Output the (x, y) coordinate of the center of the cell containing the given text.  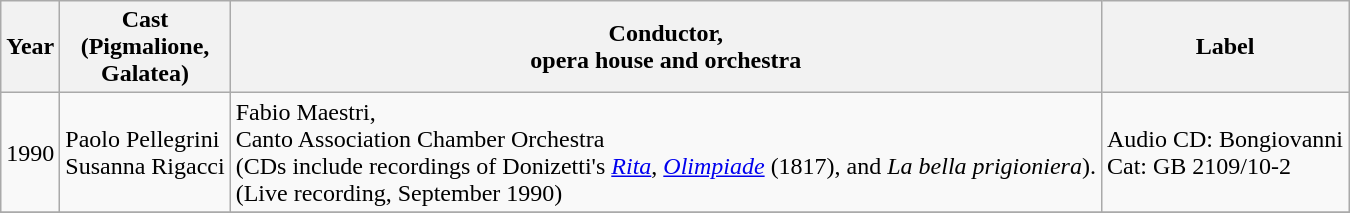
Audio CD: BongiovanniCat: GB 2109/10-2 (1224, 152)
Year (30, 47)
Paolo PellegriniSusanna Rigacci (145, 152)
Cast(Pigmalione,Galatea) (145, 47)
Label (1224, 47)
1990 (30, 152)
Conductor,opera house and orchestra (666, 47)
